Extract the [X, Y] coordinate from the center of the cell holding the provided text.  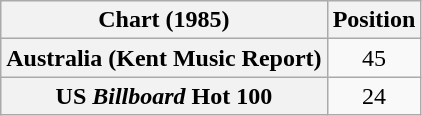
24 [374, 96]
US Billboard Hot 100 [164, 96]
Australia (Kent Music Report) [164, 58]
Chart (1985) [164, 20]
45 [374, 58]
Position [374, 20]
